For the text-containing cell, return its midpoint in (x, y) coordinate format. 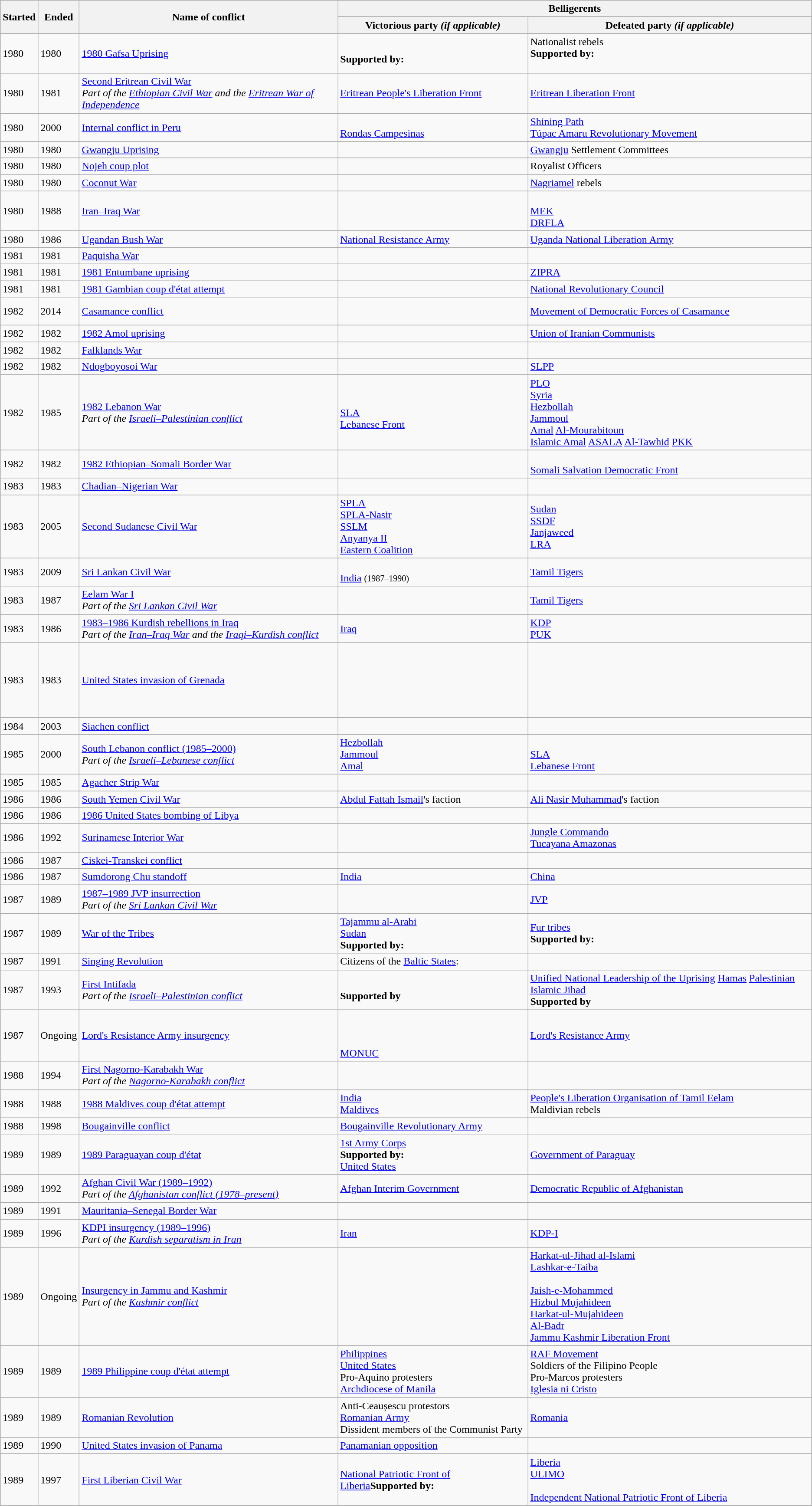
MONUC (433, 1035)
United States invasion of Grenada (209, 680)
Iran–Iraq War (209, 211)
Abdul Fattah Ismail's faction (433, 799)
PLO Syria Hezbollah Jammoul Amal Al-Mourabitoun Islamic Amal ASALA Al-Tawhid PKK (670, 412)
KDPI insurgency (1989–1996)Part of the Kurdish separatism in Iran (209, 1233)
ZIPRA (670, 272)
RAF Movement Soldiers of the Filipino People Pro-Marcos protesters Iglesia ni Cristo (670, 1372)
Uganda National Liberation Army (670, 239)
India (1987–1990) (433, 572)
Romanian Revolution (209, 1417)
1989 Paraguayan coup d'état (209, 1154)
Internal conflict in Peru (209, 128)
1998 (59, 1126)
Ciskei-Transkei conflict (209, 860)
South Yemen Civil War (209, 799)
Mauritania–Senegal Border War (209, 1211)
2005 (59, 526)
Jungle CommandoTucayana Amazonas (670, 838)
Bougainville Revolutionary Army (433, 1126)
War of the Tribes (209, 933)
1993 (59, 990)
2009 (59, 572)
Hezbollah Jammoul Amal (433, 754)
Afghan Civil War (1989–1992)Part of the Afghanistan conflict (1978–present) (209, 1188)
1981 Entumbane uprising (209, 272)
China (670, 877)
1980 Gafsa Uprising (209, 53)
Ndogboyosoi War (209, 367)
Ugandan Bush War (209, 239)
KDP-I (670, 1233)
2014 (59, 312)
India (433, 877)
Paquisha War (209, 256)
1984 (19, 726)
Unified National Leadership of the Uprising Hamas Palestinian Islamic JihadSupported by (670, 990)
Panamanian opposition (433, 1446)
1990 (59, 1446)
India Maldives (433, 1104)
Shining Path Túpac Amaru Revolutionary Movement (670, 128)
Democratic Republic of Afghanistan (670, 1188)
First Liberian Civil War (209, 1480)
Bougainville conflict (209, 1126)
Gwangju Settlement Committees (670, 150)
Harkat-ul-Jihad al-Islami Lashkar-e-Taiba Jaish-e-Mohammed Hizbul Mujahideen Harkat-ul-Mujahideen Al-Badr Jammu Kashmir Liberation Front (670, 1296)
1982 Lebanon WarPart of the Israeli–Palestinian conflict (209, 412)
Sumdorong Chu standoff (209, 877)
1982 Ethiopian–Somali Border War (209, 464)
Falklands War (209, 350)
Coconut War (209, 183)
Romania (670, 1417)
Agacher Strip War (209, 782)
Name of conflict (209, 17)
Nojeh coup plot (209, 166)
2003 (59, 726)
Casamance conflict (209, 312)
Sudan SSDF Janjaweed LRA (670, 526)
Gwangju Uprising (209, 150)
Iran (433, 1233)
People's Liberation Organisation of Tamil Eelam Maldivian rebels (670, 1104)
Nagriamel rebels (670, 183)
Defeated party (if applicable) (670, 25)
Victorious party (if applicable) (433, 25)
United States invasion of Panama (209, 1446)
First IntifadaPart of the Israeli–Palestinian conflict (209, 990)
1986 United States bombing of Libya (209, 816)
Sri Lankan Civil War (209, 572)
1982 Amol uprising (209, 334)
Chadian–Nigerian War (209, 486)
Second Eritrean Civil WarPart of the Ethiopian Civil War and the Eritrean War of Independence (209, 93)
Fur tribesSupported by: (670, 933)
Eelam War IPart of the Sri Lankan Civil War (209, 600)
Belligerents (575, 9)
Union of Iranian Communists (670, 334)
Lord's Resistance Army insurgency (209, 1035)
MEK DRFLA (670, 211)
Tajammu al-Arabi SudanSupported by: (433, 933)
Movement of Democratic Forces of Casamance (670, 312)
Somali Salvation Democratic Front (670, 464)
National Revolutionary Council (670, 289)
1981 Gambian coup d'état attempt (209, 289)
Lord's Resistance Army (670, 1035)
Ali Nasir Muhammad's faction (670, 799)
Surinamese Interior War (209, 838)
Philippines United States Pro-Aquino protesters Archdiocese of Manila (433, 1372)
South Lebanon conflict (1985–2000)Part of the Israeli–Lebanese conflict (209, 754)
JVP (670, 899)
Afghan Interim Government (433, 1188)
Anti-Ceaușescu protestors Romanian Army Dissident members of the Communist Party (433, 1417)
Singing Revolution (209, 961)
Second Sudanese Civil War (209, 526)
National Resistance Army (433, 239)
1983–1986 Kurdish rebellions in IraqPart of the Iran–Iraq War and the Iraqi–Kurdish conflict (209, 628)
1987–1989 JVP insurrectionPart of the Sri Lankan Civil War (209, 899)
Siachen conflict (209, 726)
Liberia ULIMOIndependent National Patriotic Front of Liberia (670, 1480)
Ended (59, 17)
KDP PUK (670, 628)
Royalist Officers (670, 166)
1st Army CorpsSupported by: United States (433, 1154)
1997 (59, 1480)
Started (19, 17)
Supported by: (433, 53)
Supported by (433, 990)
Nationalist rebelsSupported by: (670, 53)
Eritrean People's Liberation Front (433, 93)
First Nagorno-Karabakh WarPart of the Nagorno-Karabakh conflict (209, 1075)
Iraq (433, 628)
1996 (59, 1233)
SPLA SPLA-Nasir SSLM Anyanya II Eastern Coalition (433, 526)
Rondas Campesinas (433, 128)
Eritrean Liberation Front (670, 93)
1989 Philippine coup d'état attempt (209, 1372)
1988 Maldives coup d'état attempt (209, 1104)
1994 (59, 1075)
National Patriotic Front of LiberiaSupported by: (433, 1480)
Government of Paraguay (670, 1154)
SLPP (670, 367)
Insurgency in Jammu and KashmirPart of the Kashmir conflict (209, 1296)
Citizens of the Baltic States: (433, 961)
